Detect which cell encompasses the target text, then output its [X, Y] center coordinate. 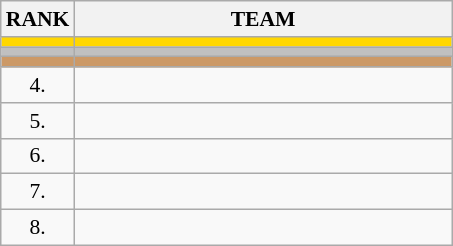
4. [38, 85]
RANK [38, 19]
7. [38, 192]
8. [38, 228]
5. [38, 121]
6. [38, 156]
TEAM [262, 19]
